For the text-containing cell, return its midpoint in (x, y) coordinate format. 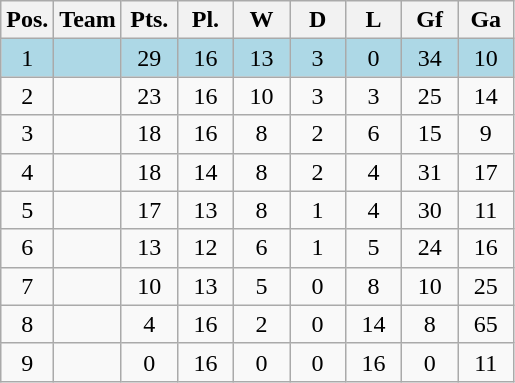
Pos. (28, 20)
Ga (486, 20)
W (261, 20)
29 (149, 58)
24 (430, 248)
7 (28, 286)
Pts. (149, 20)
15 (430, 134)
34 (430, 58)
L (374, 20)
12 (205, 248)
65 (486, 324)
31 (430, 172)
D (318, 20)
Pl. (205, 20)
23 (149, 96)
Team (88, 20)
Gf (430, 20)
30 (430, 210)
